Identify which cell holds the provided text, then report its (x, y) central coordinate. 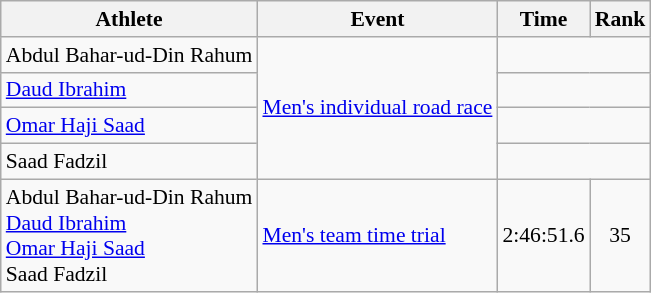
Daud Ibrahim (130, 90)
Saad Fadzil (130, 162)
Men's team time trial (377, 235)
Athlete (130, 19)
Abdul Bahar-ud-Din Rahum (130, 55)
Abdul Bahar-ud-Din RahumDaud IbrahimOmar Haji SaadSaad Fadzil (130, 235)
Men's individual road race (377, 108)
Omar Haji Saad (130, 126)
Time (543, 19)
2:46:51.6 (543, 235)
Event (377, 19)
Rank (620, 19)
35 (620, 235)
